Search for the cell housing the specified text and yield its (x, y) center coordinate. 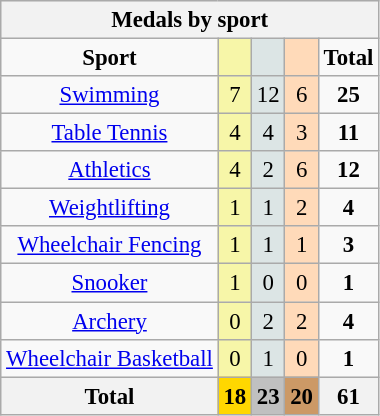
61 (348, 396)
23 (268, 396)
Wheelchair Basketball (110, 358)
Medals by sport (190, 20)
Wheelchair Fencing (110, 245)
7 (234, 95)
25 (348, 95)
Weightlifting (110, 208)
11 (348, 133)
Table Tennis (110, 133)
Archery (110, 321)
Athletics (110, 170)
18 (234, 396)
Snooker (110, 283)
20 (302, 396)
Sport (110, 58)
Swimming (110, 95)
